Output the (x, y) coordinate of the center of the cell containing the given text.  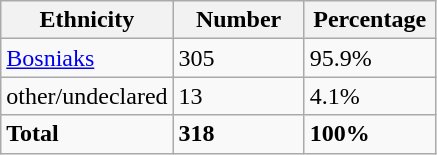
Total (87, 134)
100% (370, 134)
318 (238, 134)
13 (238, 96)
other/undeclared (87, 96)
Bosniaks (87, 58)
Percentage (370, 20)
95.9% (370, 58)
4.1% (370, 96)
Number (238, 20)
305 (238, 58)
Ethnicity (87, 20)
